Detect which cell encompasses the target text, then output its [x, y] center coordinate. 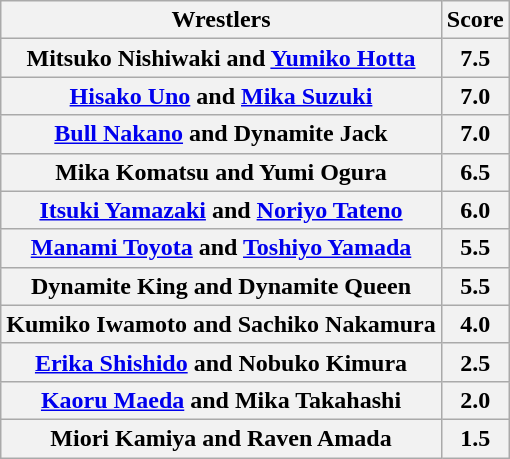
2.5 [475, 362]
Dynamite King and Dynamite Queen [221, 286]
2.0 [475, 400]
Manami Toyota and Toshiyo Yamada [221, 248]
Bull Nakano and Dynamite Jack [221, 134]
Hisako Uno and Mika Suzuki [221, 96]
4.0 [475, 324]
6.5 [475, 172]
Itsuki Yamazaki and Noriyo Tateno [221, 210]
Kaoru Maeda and Mika Takahashi [221, 400]
Wrestlers [221, 20]
Erika Shishido and Nobuko Kimura [221, 362]
Mitsuko Nishiwaki and Yumiko Hotta [221, 58]
7.5 [475, 58]
6.0 [475, 210]
Kumiko Iwamoto and Sachiko Nakamura [221, 324]
Score [475, 20]
Miori Kamiya and Raven Amada [221, 438]
1.5 [475, 438]
Mika Komatsu and Yumi Ogura [221, 172]
